For the text-containing cell, return its midpoint in [X, Y] coordinate format. 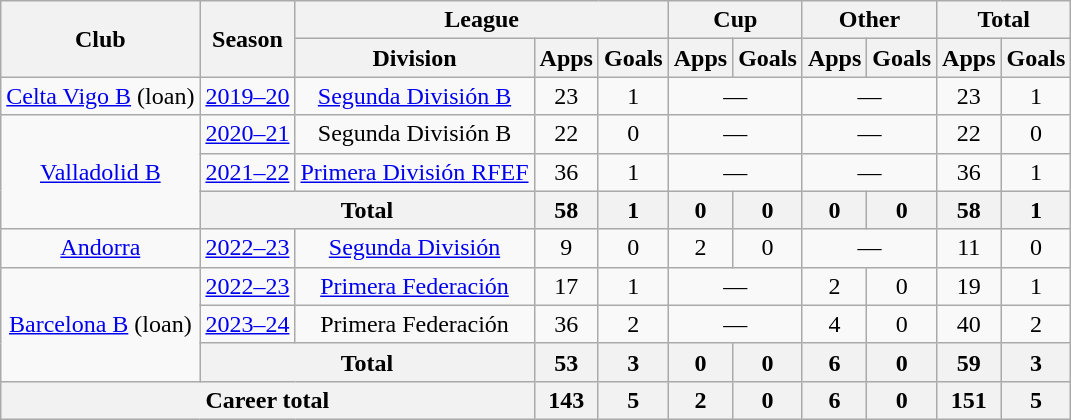
Celta Vigo B (loan) [100, 96]
Primera División RFEF [414, 172]
17 [566, 286]
151 [969, 400]
2021–22 [248, 172]
Division [414, 58]
Other [869, 20]
2019–20 [248, 96]
11 [969, 248]
Barcelona B (loan) [100, 324]
Valladolid B [100, 172]
2023–24 [248, 324]
League [482, 20]
53 [566, 362]
Cup [735, 20]
Club [100, 39]
2020–21 [248, 134]
19 [969, 286]
9 [566, 248]
Segunda División [414, 248]
Season [248, 39]
143 [566, 400]
4 [834, 324]
59 [969, 362]
Career total [268, 400]
Andorra [100, 248]
40 [969, 324]
